Detect which cell encompasses the target text, then output its [x, y] center coordinate. 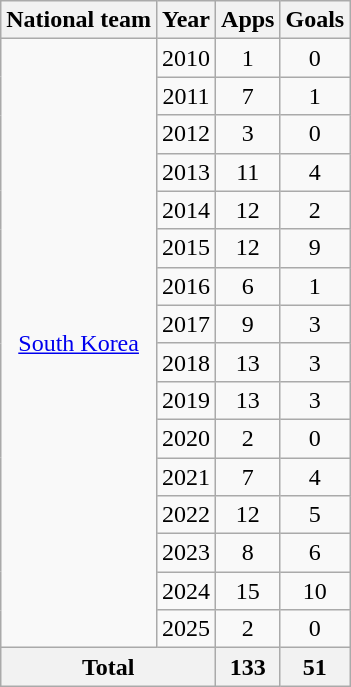
15 [248, 591]
South Korea [79, 344]
51 [315, 667]
8 [248, 553]
Year [186, 20]
2021 [186, 477]
Total [108, 667]
2024 [186, 591]
2011 [186, 96]
Apps [248, 20]
2023 [186, 553]
2019 [186, 400]
2010 [186, 58]
2025 [186, 629]
2018 [186, 362]
133 [248, 667]
11 [248, 172]
5 [315, 515]
Goals [315, 20]
2020 [186, 438]
2017 [186, 324]
National team [79, 20]
2015 [186, 248]
2016 [186, 286]
10 [315, 591]
2012 [186, 134]
2022 [186, 515]
2014 [186, 210]
2013 [186, 172]
